Provide the [x, y] coordinate of the cell's center where the given text is located.  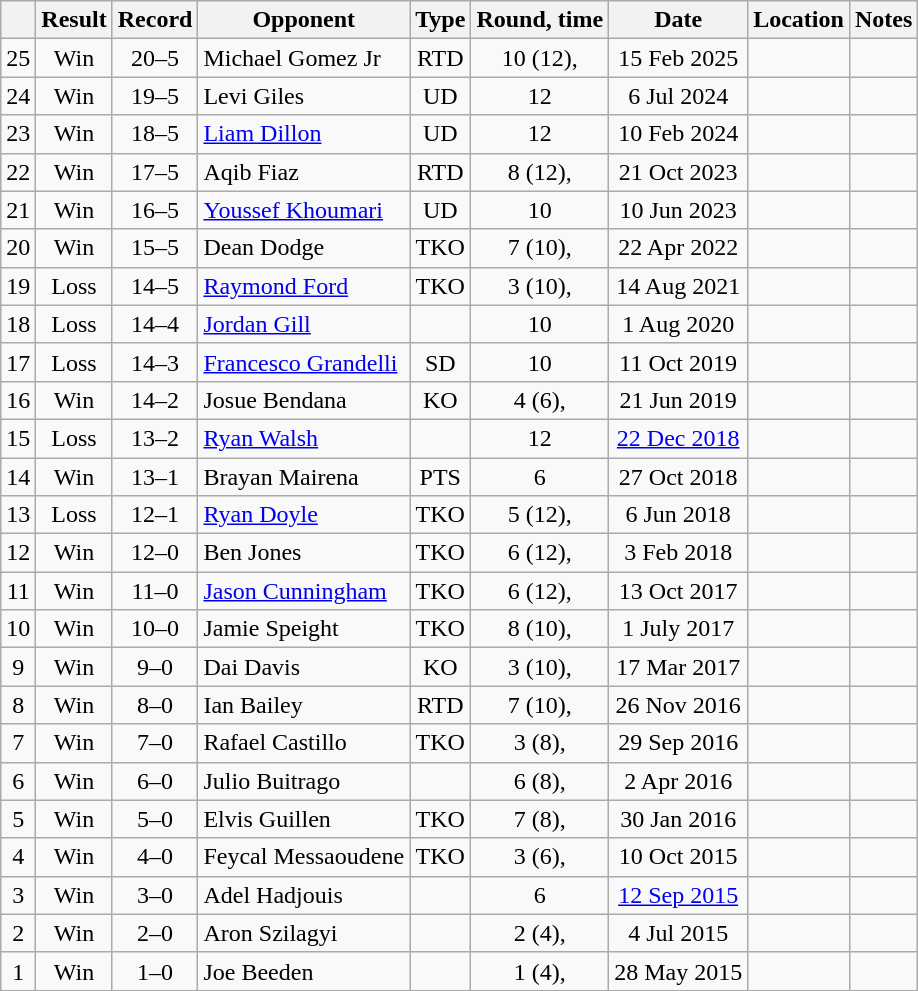
5–0 [155, 819]
17 Mar 2017 [678, 667]
Elvis Guillen [304, 819]
Round, time [540, 20]
Location [799, 20]
30 Jan 2016 [678, 819]
21 [18, 210]
10 Feb 2024 [678, 134]
13 Oct 2017 [678, 591]
Levi Giles [304, 96]
3–0 [155, 895]
12–0 [155, 553]
21 Oct 2023 [678, 172]
14–3 [155, 362]
Notes [883, 20]
16 [18, 400]
Youssef Khoumari [304, 210]
Dai Davis [304, 667]
4 (6), [540, 400]
10 (12), [540, 58]
2–0 [155, 933]
8 [18, 705]
11 [18, 591]
2 Apr 2016 [678, 781]
15 Feb 2025 [678, 58]
PTS [440, 477]
Raymond Ford [304, 286]
Type [440, 20]
22 [18, 172]
1–0 [155, 971]
6 Jun 2018 [678, 515]
6–0 [155, 781]
Record [155, 20]
11 Oct 2019 [678, 362]
Brayan Mairena [304, 477]
18–5 [155, 134]
18 [18, 324]
8 (10), [540, 629]
17–5 [155, 172]
9–0 [155, 667]
Josue Bendana [304, 400]
Result [74, 20]
Jamie Speight [304, 629]
29 Sep 2016 [678, 743]
Aqib Fiaz [304, 172]
13–2 [155, 438]
12–1 [155, 515]
Ben Jones [304, 553]
20–5 [155, 58]
12 Sep 2015 [678, 895]
8 (12), [540, 172]
13 [18, 515]
25 [18, 58]
Ryan Walsh [304, 438]
1 July 2017 [678, 629]
16–5 [155, 210]
Jason Cunningham [304, 591]
2 [18, 933]
Opponent [304, 20]
10–0 [155, 629]
SD [440, 362]
Adel Hadjouis [304, 895]
7–0 [155, 743]
24 [18, 96]
11–0 [155, 591]
Aron Szilagyi [304, 933]
5 [18, 819]
19 [18, 286]
5 (12), [540, 515]
Date [678, 20]
1 (4), [540, 971]
4–0 [155, 857]
Joe Beeden [304, 971]
4 Jul 2015 [678, 933]
Ian Bailey [304, 705]
8–0 [155, 705]
1 [18, 971]
17 [18, 362]
9 [18, 667]
14 Aug 2021 [678, 286]
Julio Buitrago [304, 781]
20 [18, 248]
3 (6), [540, 857]
Rafael Castillo [304, 743]
19–5 [155, 96]
Dean Dodge [304, 248]
15–5 [155, 248]
14 [18, 477]
22 Apr 2022 [678, 248]
6 Jul 2024 [678, 96]
3 (8), [540, 743]
14–4 [155, 324]
3 [18, 895]
6 (8), [540, 781]
Feycal Messaoudene [304, 857]
4 [18, 857]
7 (8), [540, 819]
Liam Dillon [304, 134]
7 [18, 743]
26 Nov 2016 [678, 705]
14–2 [155, 400]
Jordan Gill [304, 324]
28 May 2015 [678, 971]
14–5 [155, 286]
Michael Gomez Jr [304, 58]
3 Feb 2018 [678, 553]
15 [18, 438]
10 Jun 2023 [678, 210]
Ryan Doyle [304, 515]
2 (4), [540, 933]
10 Oct 2015 [678, 857]
22 Dec 2018 [678, 438]
13–1 [155, 477]
1 Aug 2020 [678, 324]
21 Jun 2019 [678, 400]
23 [18, 134]
27 Oct 2018 [678, 477]
Francesco Grandelli [304, 362]
